Pinpoint the cell where the given text exists, returning its [X, Y] midpoint coordinate. 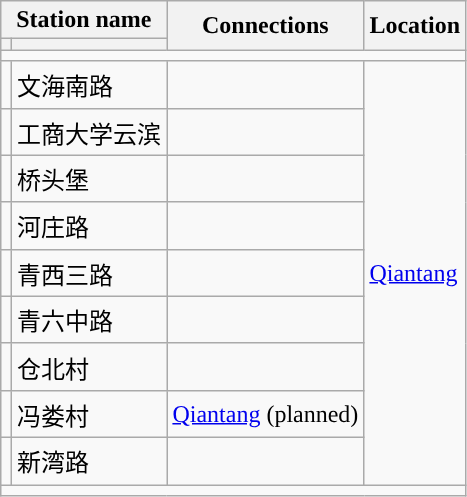
冯娄村 [90, 414]
Connections [266, 26]
Qiantang (planned) [266, 414]
桥头堡 [90, 178]
新湾路 [90, 460]
河庄路 [90, 226]
文海南路 [90, 84]
工商大学云滨 [90, 132]
Qiantang [415, 273]
青六中路 [90, 320]
Location [415, 26]
青西三路 [90, 272]
Station name [84, 20]
仓北村 [90, 366]
